Output the (x, y) coordinate of the center of the cell containing the given text.  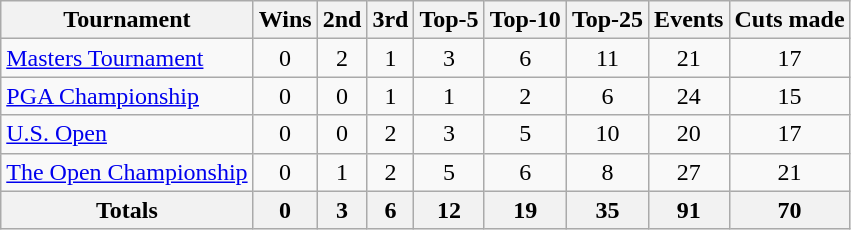
Masters Tournament (127, 58)
35 (607, 210)
Tournament (127, 20)
Top-10 (525, 20)
20 (689, 134)
Events (689, 20)
3rd (390, 20)
12 (449, 210)
U.S. Open (127, 134)
24 (689, 96)
Cuts made (790, 20)
The Open Championship (127, 172)
27 (689, 172)
Top-5 (449, 20)
Totals (127, 210)
8 (607, 172)
Wins (285, 20)
91 (689, 210)
PGA Championship (127, 96)
2nd (342, 20)
11 (607, 58)
70 (790, 210)
Top-25 (607, 20)
10 (607, 134)
15 (790, 96)
19 (525, 210)
